Detect which cell encompasses the target text, then output its [x, y] center coordinate. 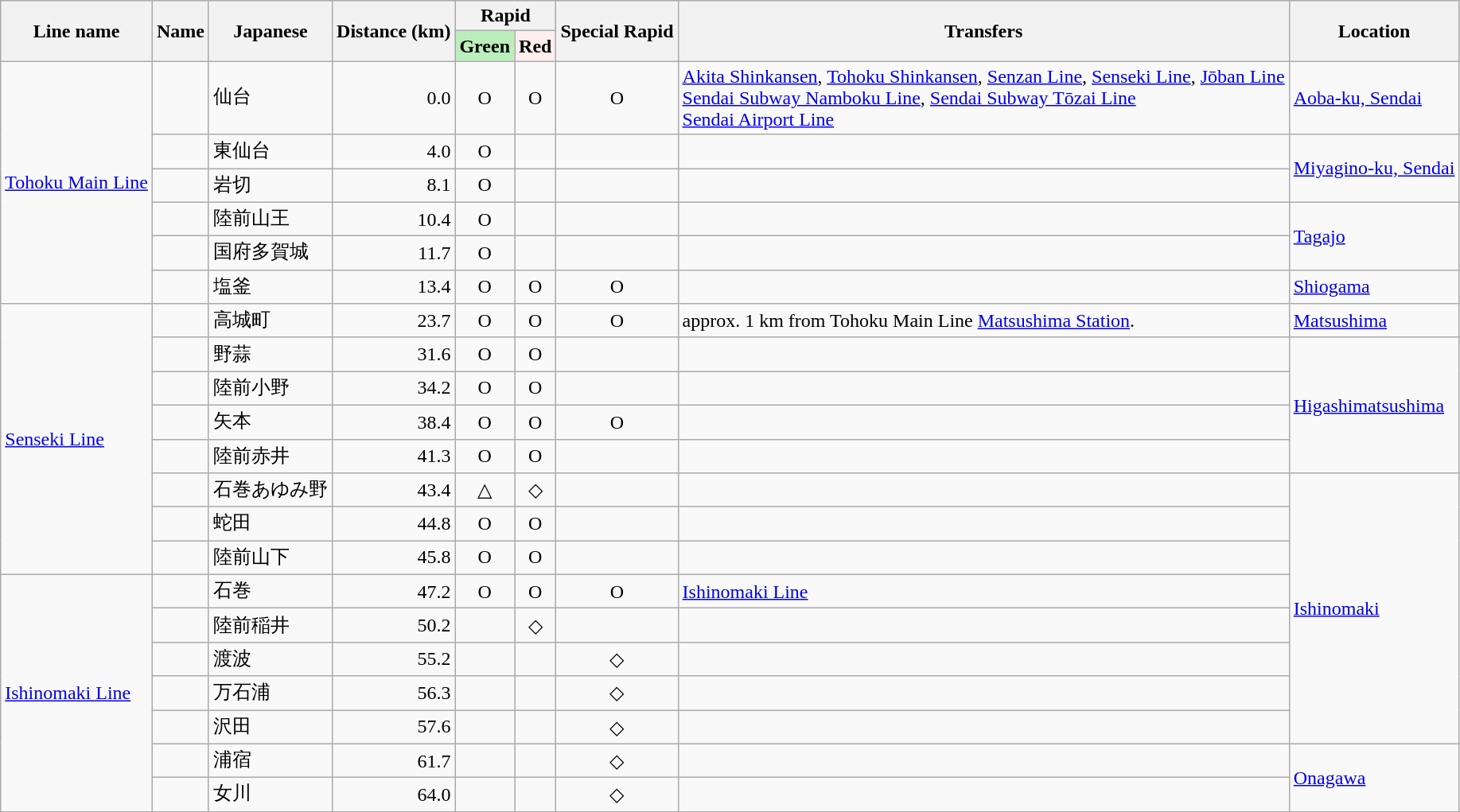
57.6 [394, 727]
43.4 [394, 490]
塩釜 [271, 286]
陸前山下 [271, 558]
高城町 [271, 321]
渡波 [271, 659]
矢本 [271, 422]
Akita Shinkansen, Tohoku Shinkansen, Senzan Line, Senseki Line, Jōban LineSendai Subway Namboku Line, Sendai Subway Tōzai LineSendai Airport Line [983, 98]
0.0 [394, 98]
Matsushima [1374, 321]
Japanese [271, 31]
Green [485, 46]
△ [485, 490]
44.8 [394, 523]
45.8 [394, 558]
蛇田 [271, 523]
陸前稲井 [271, 625]
Location [1374, 31]
Senseki Line [76, 439]
56.3 [394, 694]
Special Rapid [617, 31]
沢田 [271, 727]
38.4 [394, 422]
Rapid [506, 16]
陸前赤井 [271, 457]
岩切 [271, 186]
石巻あゆみ野 [271, 490]
石巻 [271, 592]
41.3 [394, 457]
国府多賀城 [271, 253]
女川 [271, 795]
64.0 [394, 795]
4.0 [394, 151]
approx. 1 km from Tohoku Main Line Matsushima Station. [983, 321]
仙台 [271, 98]
50.2 [394, 625]
13.4 [394, 286]
Red [535, 46]
34.2 [394, 388]
Aoba-ku, Sendai [1374, 98]
Higashimatsushima [1374, 405]
55.2 [394, 659]
陸前小野 [271, 388]
23.7 [394, 321]
11.7 [394, 253]
Shiogama [1374, 286]
Transfers [983, 31]
Tohoku Main Line [76, 183]
陸前山王 [271, 220]
Miyagino-ku, Sendai [1374, 169]
Name [180, 31]
Line name [76, 31]
47.2 [394, 592]
31.6 [394, 355]
東仙台 [271, 151]
Distance (km) [394, 31]
浦宿 [271, 760]
Tagajo [1374, 235]
8.1 [394, 186]
Onagawa [1374, 778]
Ishinomaki [1374, 608]
万石浦 [271, 694]
野蒜 [271, 355]
61.7 [394, 760]
10.4 [394, 220]
